Output the [X, Y] coordinate of the center of the cell containing the given text.  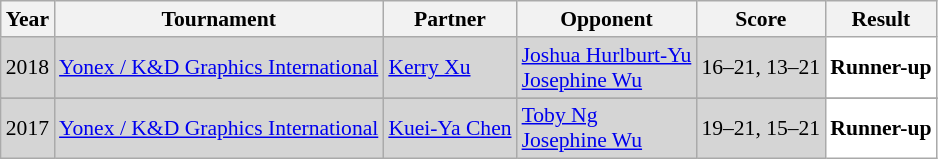
16–21, 13–21 [760, 68]
2018 [28, 68]
Score [760, 19]
2017 [28, 128]
Joshua Hurlburt-Yu Josephine Wu [607, 68]
Toby Ng Josephine Wu [607, 128]
Tournament [218, 19]
Partner [450, 19]
Year [28, 19]
19–21, 15–21 [760, 128]
Result [880, 19]
Kuei-Ya Chen [450, 128]
Opponent [607, 19]
Kerry Xu [450, 68]
